Provide the (X, Y) coordinate of the cell's center where the given text is located.  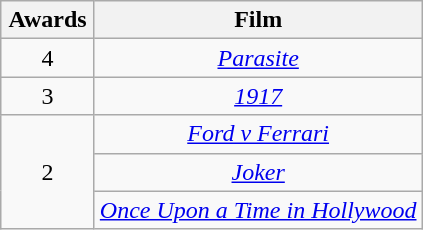
3 (48, 96)
Film (258, 20)
Once Upon a Time in Hollywood (258, 210)
Ford v Ferrari (258, 134)
Joker (258, 172)
Awards (48, 20)
4 (48, 58)
Parasite (258, 58)
2 (48, 172)
1917 (258, 96)
